From the cell containing the given text, extract its center point as (x, y) coordinate. 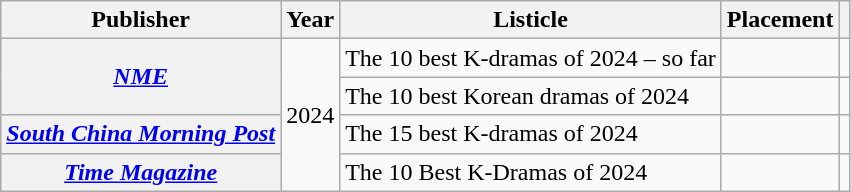
2024 (310, 115)
The 10 Best K-Dramas of 2024 (531, 172)
South China Morning Post (141, 134)
The 10 best Korean dramas of 2024 (531, 96)
Listicle (531, 20)
NME (141, 77)
Publisher (141, 20)
Time Magazine (141, 172)
The 10 best K-dramas of 2024 – so far (531, 58)
Year (310, 20)
Placement (780, 20)
The 15 best K-dramas of 2024 (531, 134)
